Search for the cell housing the specified text and yield its [X, Y] center coordinate. 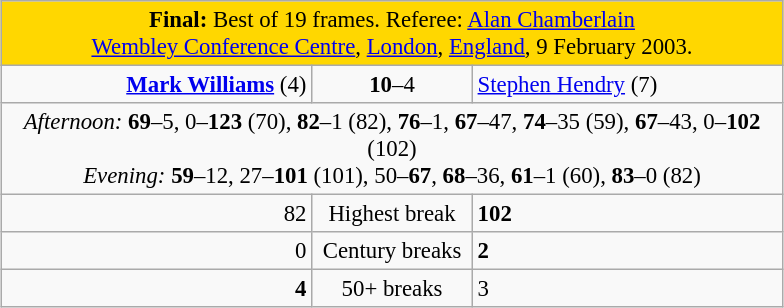
Mark Williams (4) [156, 85]
50+ breaks [392, 289]
Highest break [392, 214]
4 [156, 289]
10–4 [392, 85]
2 [628, 251]
Century breaks [392, 251]
Final: Best of 19 frames. Referee: Alan Chamberlain Wembley Conference Centre, London, England, 9 February 2003. [392, 34]
0 [156, 251]
82 [156, 214]
3 [628, 289]
102 [628, 214]
Stephen Hendry (7) [628, 85]
Afternoon: 69–5, 0–123 (70), 82–1 (82), 76–1, 67–47, 74–35 (59), 67–43, 0–102 (102) Evening: 59–12, 27–101 (101), 50–67, 68–36, 61–1 (60), 83–0 (82) [392, 149]
